From the cell containing the given text, extract its center point as (X, Y) coordinate. 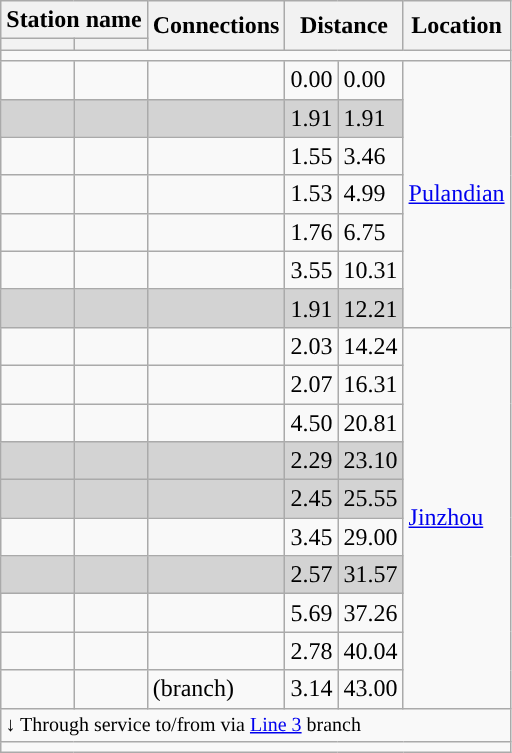
6.75 (370, 232)
14.24 (370, 346)
1.76 (312, 232)
Connections (216, 26)
29.00 (370, 537)
43.00 (370, 689)
20.81 (370, 423)
25.55 (370, 499)
12.21 (370, 308)
3.14 (312, 689)
10.31 (370, 270)
1.53 (312, 194)
3.45 (312, 537)
5.69 (312, 613)
2.57 (312, 575)
2.03 (312, 346)
(branch) (216, 689)
2.45 (312, 499)
4.99 (370, 194)
↓ Through service to/from via Line 3 branch (256, 724)
Location (456, 26)
31.57 (370, 575)
2.29 (312, 461)
16.31 (370, 384)
2.07 (312, 384)
3.46 (370, 156)
3.55 (312, 270)
2.78 (312, 651)
40.04 (370, 651)
23.10 (370, 461)
Distance (344, 26)
Pulandian (456, 194)
Station name (74, 20)
37.26 (370, 613)
4.50 (312, 423)
Jinzhou (456, 518)
1.55 (312, 156)
